Return the [X, Y] coordinate for the center point of the cell that contains the specified text.  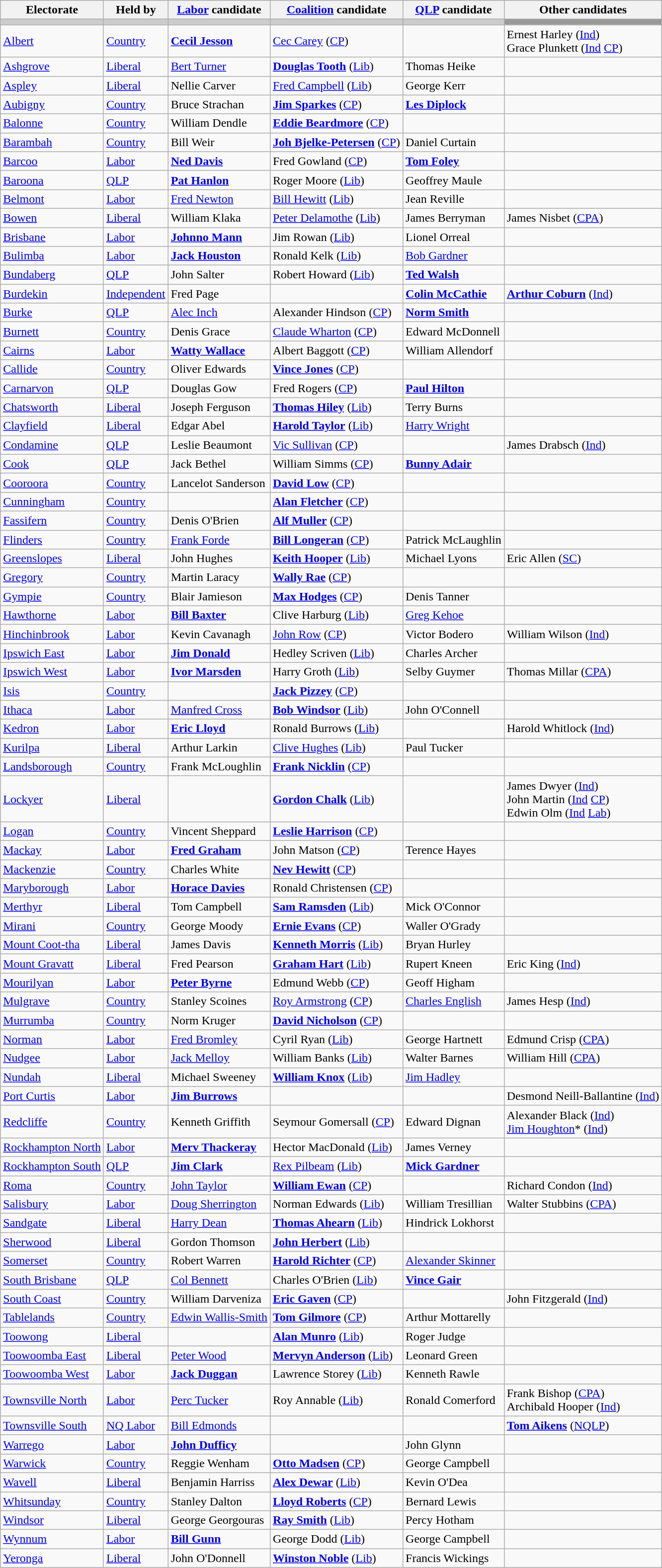
Otto Madsen (CP) [337, 1463]
Denis Tanner [454, 596]
Bruce Strachan [219, 104]
Oliver Edwards [219, 369]
Paul Hilton [454, 388]
James Davis [219, 945]
Bulimba [52, 256]
John Dufficy [219, 1444]
John O'Connell [454, 710]
David Low (CP) [337, 483]
George Hartnett [454, 1039]
Fred Pearson [219, 964]
Harold Whitlock (Ind) [583, 729]
Peter Delamothe (Lib) [337, 218]
Fred Bromley [219, 1039]
Fred Rogers (CP) [337, 388]
Ronald Kelk (Lib) [337, 256]
Coalition candidate [337, 10]
James Hesp (Ind) [583, 1001]
Hawthorne [52, 615]
Daniel Curtain [454, 142]
Tom Foley [454, 161]
Barcoo [52, 161]
Bob Gardner [454, 256]
Cairns [52, 350]
Murrumba [52, 1020]
Kenneth Morris (Lib) [337, 945]
Mervyn Anderson (Lib) [337, 1355]
Alexander Skinner [454, 1261]
Alexander Black (Ind) Jim Houghton* (Ind) [583, 1121]
John Fitzgerald (Ind) [583, 1299]
Brisbane [52, 237]
Eric King (Ind) [583, 964]
Bill Longeran (CP) [337, 539]
William Darveniza [219, 1299]
Bryan Hurley [454, 945]
Victor Bodero [454, 634]
William Tresillian [454, 1204]
QLP candidate [454, 10]
Frank McLoughlin [219, 766]
John Hughes [219, 559]
James Drabsch (Ind) [583, 445]
Roma [52, 1185]
John O'Donnell [219, 1558]
Manfred Cross [219, 710]
Tom Campbell [219, 907]
Bill Baxter [219, 615]
Norm Smith [454, 313]
Bunny Adair [454, 464]
Eric Gaven (CP) [337, 1299]
Warrego [52, 1444]
Charles O'Brien (Lib) [337, 1280]
Merv Thackeray [219, 1147]
Mulgrave [52, 1001]
Ernie Evans (CP) [337, 926]
Isis [52, 691]
Reggie Wenham [219, 1463]
Merthyr [52, 907]
Edmund Webb (CP) [337, 983]
Rockhampton North [52, 1147]
Blair Jamieson [219, 596]
Albert [52, 41]
Wynnum [52, 1539]
Jim Donald [219, 653]
Somerset [52, 1261]
Kenneth Griffith [219, 1121]
Rex Pilbeam (Lib) [337, 1166]
Watty Wallace [219, 350]
Eddie Beardmore (CP) [337, 123]
George Dodd (Lib) [337, 1539]
George Moody [219, 926]
Mirani [52, 926]
Horace Davies [219, 888]
John Row (CP) [337, 634]
Other candidates [583, 10]
Frank Bishop (CPA) Archibald Hooper (Ind) [583, 1400]
Labor candidate [219, 10]
Tablelands [52, 1318]
Waller O'Grady [454, 926]
Jack Bethel [219, 464]
Eric Allen (SC) [583, 559]
Cecil Jesson [219, 41]
Mackenzie [52, 869]
Doug Sherrington [219, 1204]
Terence Hayes [454, 850]
Robert Howard (Lib) [337, 275]
Mick O'Connor [454, 907]
George Georgouras [219, 1520]
Nellie Carver [219, 85]
Thomas Ahearn (Lib) [337, 1223]
Bert Turner [219, 67]
Aspley [52, 85]
Walter Stubbins (CPA) [583, 1204]
Lancelot Sanderson [219, 483]
Greenslopes [52, 559]
Warwick [52, 1463]
Charles White [219, 869]
William Dendle [219, 123]
William Banks (Lib) [337, 1058]
Jack Duggan [219, 1374]
Jack Pizzey (CP) [337, 691]
David Nicholson (CP) [337, 1020]
Graham Hart (Lib) [337, 964]
Stanley Scoines [219, 1001]
Leslie Harrison (CP) [337, 831]
Fred Graham [219, 850]
Sherwood [52, 1242]
Roy Annable (Lib) [337, 1400]
Rockhampton South [52, 1166]
Jean Reville [454, 199]
NQ Labor [136, 1425]
Logan [52, 831]
Kevin Cavanagh [219, 634]
Electorate [52, 10]
Harold Richter (CP) [337, 1261]
Paul Tucker [454, 747]
Johnno Mann [219, 237]
Jim Sparkes (CP) [337, 104]
Tom Aikens (NQLP) [583, 1425]
Hinchinbrook [52, 634]
Geoff Higham [454, 983]
Roger Judge [454, 1336]
Norm Kruger [219, 1020]
Ronald Comerford [454, 1400]
Barambah [52, 142]
Douglas Tooth (Lib) [337, 67]
South Coast [52, 1299]
Robert Warren [219, 1261]
Alec Inch [219, 313]
Max Hodges (CP) [337, 596]
Winston Noble (Lib) [337, 1558]
Carnarvon [52, 388]
Cec Carey (CP) [337, 41]
Jim Rowan (Lib) [337, 237]
Vincent Sheppard [219, 831]
Jim Hadley [454, 1077]
Clive Harburg (Lib) [337, 615]
South Brisbane [52, 1280]
Aubigny [52, 104]
Ted Walsh [454, 275]
Clive Hughes (Lib) [337, 747]
Francis Wickings [454, 1558]
William Allendorf [454, 350]
Port Curtis [52, 1096]
John Matson (CP) [337, 850]
Fassifern [52, 520]
Cooroora [52, 483]
Tom Gilmore (CP) [337, 1318]
Claude Wharton (CP) [337, 331]
Salisbury [52, 1204]
Frank Nicklin (CP) [337, 766]
Fred Campbell (Lib) [337, 85]
Burke [52, 313]
Sam Ramsden (Lib) [337, 907]
Bill Hewitt (Lib) [337, 199]
Baroona [52, 180]
Lockyer [52, 799]
James Dwyer (Ind) John Martin (Ind CP) Edwin Olm (Ind Lab) [583, 799]
Charles English [454, 1001]
Wally Rae (CP) [337, 578]
Gordon Chalk (Lib) [337, 799]
Ronald Christensen (CP) [337, 888]
Les Diplock [454, 104]
Hindrick Lokhorst [454, 1223]
Kurilpa [52, 747]
Hector MacDonald (Lib) [337, 1147]
Bowen [52, 218]
Martin Laracy [219, 578]
Nundah [52, 1077]
Colin McCathie [454, 294]
Mount Coot-tha [52, 945]
Bill Edmonds [219, 1425]
Ronald Burrows (Lib) [337, 729]
Alf Muller (CP) [337, 520]
Jim Clark [219, 1166]
Burdekin [52, 294]
Joseph Ferguson [219, 407]
Gympie [52, 596]
Windsor [52, 1520]
Harold Taylor (Lib) [337, 426]
Harry Wright [454, 426]
Jim Burrows [219, 1096]
Townsville South [52, 1425]
Arthur Larkin [219, 747]
Kedron [52, 729]
Douglas Gow [219, 388]
Albert Baggott (CP) [337, 350]
Peter Byrne [219, 983]
Desmond Neill-Ballantine (Ind) [583, 1096]
Benjamin Harriss [219, 1482]
Mick Gardner [454, 1166]
Jack Melloy [219, 1058]
Ray Smith (Lib) [337, 1520]
John Salter [219, 275]
Hedley Scriven (Lib) [337, 653]
Geoffrey Maule [454, 180]
Edgar Abel [219, 426]
Seymour Gomersall (CP) [337, 1121]
William Wilson (Ind) [583, 634]
Frank Forde [219, 539]
Pat Hanlon [219, 180]
Leslie Beaumont [219, 445]
Whitsunday [52, 1501]
George Kerr [454, 85]
Kenneth Rawle [454, 1374]
Wavell [52, 1482]
Alexander Hindson (CP) [337, 313]
Edward Dignan [454, 1121]
Vic Sullivan (CP) [337, 445]
Michael Lyons [454, 559]
Thomas Heike [454, 67]
William Hill (CPA) [583, 1058]
Edwin Wallis-Smith [219, 1318]
Stanley Dalton [219, 1501]
Bernard Lewis [454, 1501]
Gordon Thomson [219, 1242]
Clayfield [52, 426]
Norman [52, 1039]
James Verney [454, 1147]
Fred Gowland (CP) [337, 161]
Yeronga [52, 1558]
Gregory [52, 578]
Thomas Millar (CPA) [583, 672]
Townsville North [52, 1400]
Fred Page [219, 294]
Kevin O'Dea [454, 1482]
Lionel Orreal [454, 237]
Vince Gair [454, 1280]
Denis Grace [219, 331]
Fred Newton [219, 199]
Sandgate [52, 1223]
Balonne [52, 123]
Patrick McLaughlin [454, 539]
Ivor Marsden [219, 672]
William Klaka [219, 218]
Ipswich East [52, 653]
Richard Condon (Ind) [583, 1185]
Mackay [52, 850]
Ipswich West [52, 672]
John Taylor [219, 1185]
Edmund Crisp (CPA) [583, 1039]
Denis O'Brien [219, 520]
Alex Dewar (Lib) [337, 1482]
Terry Burns [454, 407]
Flinders [52, 539]
Cook [52, 464]
Joh Bjelke-Petersen (CP) [337, 142]
Thomas Hiley (Lib) [337, 407]
Mourilyan [52, 983]
Bill Weir [219, 142]
Condamine [52, 445]
Roy Armstrong (CP) [337, 1001]
Edward McDonnell [454, 331]
Bill Gunn [219, 1539]
Norman Edwards (Lib) [337, 1204]
Bundaberg [52, 275]
William Knox (Lib) [337, 1077]
Alan Munro (Lib) [337, 1336]
Nudgee [52, 1058]
Jack Houston [219, 256]
Col Bennett [219, 1280]
Toowoomba East [52, 1355]
Chatsworth [52, 407]
Perc Tucker [219, 1400]
Held by [136, 10]
Eric Lloyd [219, 729]
Ned Davis [219, 161]
Harry Groth (Lib) [337, 672]
Arthur Coburn (Ind) [583, 294]
Vince Jones (CP) [337, 369]
Burnett [52, 331]
Redcliffe [52, 1121]
Bob Windsor (Lib) [337, 710]
Rupert Kneen [454, 964]
Percy Hotham [454, 1520]
Greg Kehoe [454, 615]
Toowoomba West [52, 1374]
Michael Sweeney [219, 1077]
William Ewan (CP) [337, 1185]
Nev Hewitt (CP) [337, 869]
Charles Archer [454, 653]
John Glynn [454, 1444]
Cyril Ryan (Lib) [337, 1039]
Roger Moore (Lib) [337, 180]
Landsborough [52, 766]
Toowong [52, 1336]
Walter Barnes [454, 1058]
Cunningham [52, 501]
James Nisbet (CPA) [583, 218]
Belmont [52, 199]
Maryborough [52, 888]
Keith Hooper (Lib) [337, 559]
William Simms (CP) [337, 464]
Ernest Harley (Ind) Grace Plunkett (Ind CP) [583, 41]
Ithaca [52, 710]
Leonard Green [454, 1355]
Callide [52, 369]
Lloyd Roberts (CP) [337, 1501]
Alan Fletcher (CP) [337, 501]
Lawrence Storey (Lib) [337, 1374]
Harry Dean [219, 1223]
Selby Guymer [454, 672]
Peter Wood [219, 1355]
Independent [136, 294]
Mount Gravatt [52, 964]
James Berryman [454, 218]
John Herbert (Lib) [337, 1242]
Ashgrove [52, 67]
Arthur Mottarelly [454, 1318]
